Identify which cell holds the provided text, then report its (x, y) central coordinate. 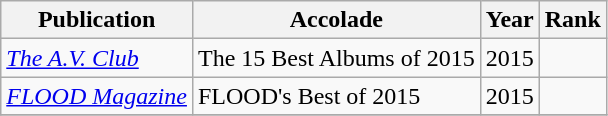
Year (510, 20)
FLOOD Magazine (97, 96)
The 15 Best Albums of 2015 (336, 58)
Rank (572, 20)
Publication (97, 20)
The A.V. Club (97, 58)
FLOOD's Best of 2015 (336, 96)
Accolade (336, 20)
